Find where the given text appears and provide that cell's center as [X, Y] coordinate. 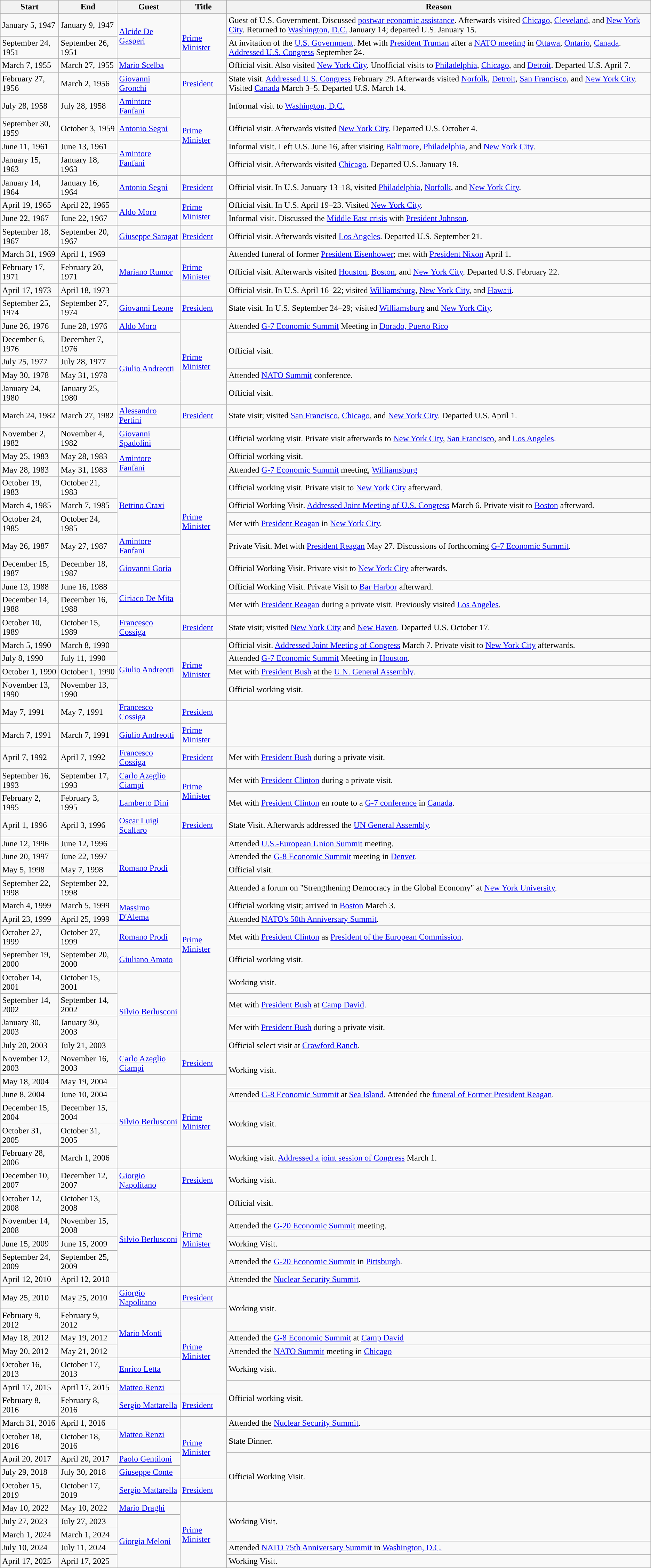
October 15, 1989 [88, 627]
September 24, 1951 [30, 47]
State visit; visited New York City and New Haven. Departed U.S. October 17. [439, 627]
Attended NATO 75th Anniversary Summit in Washington, D.C. [439, 1548]
Alessandro Pertini [149, 415]
December 12, 2007 [88, 1180]
November 16, 2003 [88, 1063]
State Dinner. [439, 1441]
February 28, 2006 [30, 1158]
Ciriaco De Mita [149, 598]
November 4, 1982 [88, 438]
July 21, 2003 [88, 1045]
October 3, 1959 [88, 129]
June 22, 1997 [88, 857]
Enrico Letta [149, 1369]
October 14, 2001 [30, 982]
Official working visit. Private visit to New York City afterward. [439, 487]
December 15, 1987 [30, 569]
September 26, 1951 [88, 47]
Attended U.S.-European Union Summit meeting. [439, 843]
October 15, 2001 [88, 982]
April 25, 1999 [88, 919]
Private Visit. Met with President Reagan May 27. Discussions of forthcoming G-7 Economic Summit. [439, 546]
September 19, 2000 [30, 960]
May 30, 1978 [30, 375]
Met with President Reagan in New York City. [439, 523]
Official Working Visit. Addressed Joint Meeting of U.S. Congress March 6. Private visit to Boston afterward. [439, 505]
Mario Scelba [149, 65]
July 28, 1977 [88, 362]
Official working visit; arrived in Boston March 3. [439, 906]
Official visit. Afterwards visited Los Angeles. Departed U.S. September 21. [439, 236]
Massimo D'Alema [149, 912]
April 22, 1965 [88, 205]
March 8, 1990 [88, 645]
Mariano Rumor [149, 272]
Official visit. Also visited New York City. Unofficial visits to Philadelphia, Chicago, and Detroit. Departed U.S. April 7. [439, 65]
Lamberto Dini [149, 802]
Title [203, 7]
Met with President Bush at the U.N. General Assembly. [439, 672]
Attended G-7 Economic Summit Meeting in Houston. [439, 658]
July 30, 2018 [88, 1472]
Giuseppe Conte [149, 1472]
April 1, 1996 [30, 825]
June 13, 1988 [30, 587]
Giovanni Goria [149, 569]
October 17, 2013 [88, 1369]
May 18, 2004 [30, 1081]
Attended funeral of former President Eisenhower; met with President Nixon April 1. [439, 254]
March 7, 1955 [30, 65]
October 15, 2019 [30, 1490]
March 5, 1999 [88, 906]
December 7, 1976 [88, 344]
Attended the G-20 Economic Summit in Pittsburgh. [439, 1262]
Attended the NATO Summit meeting in Chicago [439, 1351]
State Visit. Afterwards addressed the UN General Assembly. [439, 825]
March 1, 2006 [88, 1158]
State visit; visited San Francisco, Chicago, and New York City. Departed U.S. April 1. [439, 415]
February 2, 1995 [30, 802]
January 18, 1963 [88, 164]
January 5, 1947 [30, 25]
Informal visit. Discussed the Middle East crisis with President Johnson. [439, 218]
September 25, 1974 [30, 308]
February 3, 1995 [88, 802]
March 31, 1969 [30, 254]
March 4, 1985 [30, 505]
Official visit. In U.S. April 19–23. Visited New York City. [439, 205]
June 10, 2004 [88, 1094]
September 30, 1959 [30, 129]
September 27, 1974 [88, 308]
July 25, 1977 [30, 362]
January 9, 1947 [88, 25]
May 5, 1998 [30, 870]
Informal visit to Washington, D.C. [439, 106]
Working visit. Addressed a joint session of Congress March 1. [439, 1158]
January 15, 1963 [30, 164]
Attended NATO's 50th Anniversary Summit. [439, 919]
March 7, 1985 [88, 505]
February 20, 1971 [88, 272]
June 13, 1961 [88, 146]
March 27, 1982 [88, 415]
April 23, 1999 [30, 919]
February 27, 1956 [30, 84]
Giuliano Amato [149, 960]
March 2, 1956 [88, 84]
June 8, 2004 [30, 1094]
December 14, 1988 [30, 605]
June 11, 1961 [30, 146]
October 16, 2013 [30, 1369]
July 29, 2018 [30, 1472]
June 28, 1976 [88, 326]
Guest [149, 7]
End [88, 7]
Attended a forum on "Strengthening Democracy in the Global Economy" at New York University. [439, 888]
November 2, 1982 [30, 438]
December 6, 1976 [30, 344]
Giorgia Meloni [149, 1541]
May 31, 1983 [88, 469]
Alcide De Gasperi [149, 36]
Met with President Bush at Camp David. [439, 1005]
Bettino Craxi [149, 505]
Attended the G-20 Economic Summit meeting. [439, 1226]
Official working visit. Private visit afterwards to New York City, San Francisco, and Los Angeles. [439, 438]
September 20, 1967 [88, 236]
December 10, 2007 [30, 1180]
May 19, 2012 [88, 1338]
May 19, 2004 [88, 1081]
April 18, 1973 [88, 290]
Attended G-7 Economic Summit meeting, Williamsburg [439, 469]
State visit. In U.S. September 24–29; visited Williamsburg and New York City. [439, 308]
October 13, 2008 [88, 1203]
January 24, 1980 [30, 393]
July 11, 2024 [88, 1548]
May 25, 1983 [30, 456]
October 17, 2019 [88, 1490]
Reason [439, 7]
May 26, 1987 [30, 546]
May 31, 1978 [88, 375]
Official visit. Afterwards visited New York City. Departed U.S. October 4. [439, 129]
July 20, 2003 [30, 1045]
Met with President Reagan during a private visit. Previously visited Los Angeles. [439, 605]
Official visit. Afterwards visited Chicago. Departed U.S. January 19. [439, 164]
October 12, 2008 [30, 1203]
Giovanni Spadolini [149, 438]
December 18, 1987 [88, 569]
March 5, 1990 [30, 645]
Official visit. In U.S. January 13–18, visited Philadelphia, Norfolk, and New York City. [439, 187]
September 18, 1967 [30, 236]
June 26, 1976 [30, 326]
April 19, 1965 [30, 205]
May 20, 2012 [30, 1351]
Met with President Clinton during a private visit. [439, 780]
Attended NATO Summit conference. [439, 375]
Informal visit. Left U.S. June 16, after visiting Baltimore, Philadelphia, and New York City. [439, 146]
Start [30, 7]
September 25, 2009 [88, 1262]
November 12, 2003 [30, 1063]
September 16, 1993 [30, 780]
Attended G-7 Economic Summit Meeting in Dorado, Puerto Rico [439, 326]
Official visit. In U.S. April 16–22; visited Williamsburg, New York City, and Hawaii. [439, 290]
Attended the G-8 Economic Summit meeting in Denver. [439, 857]
March 24, 1982 [30, 415]
Official select visit at Crawford Ranch. [439, 1045]
January 25, 1980 [88, 393]
January 14, 1964 [30, 187]
Official Working Visit. [439, 1477]
Attended the G-8 Economic Summit at Camp David [439, 1338]
October 19, 1983 [30, 487]
Oscar Luigi Scalfaro [149, 825]
Mario Draghi [149, 1508]
Official Working Visit. Private visit to New York City afterwards. [439, 569]
February 17, 1971 [30, 272]
Paolo Gentiloni [149, 1459]
Official Working Visit. Private Visit to Bar Harbor afterward. [439, 587]
June 16, 1988 [88, 587]
March 27, 1955 [88, 65]
May 7, 1998 [88, 870]
December 16, 1988 [88, 605]
October 10, 1989 [30, 627]
May 27, 1987 [88, 546]
January 16, 1964 [88, 187]
September 24, 2009 [30, 1262]
November 14, 2008 [30, 1226]
July 8, 1990 [30, 658]
March 4, 1999 [30, 906]
Giuseppe Saragat [149, 236]
Mario Monti [149, 1333]
Giovanni Leone [149, 308]
May 21, 2012 [88, 1351]
April 1, 1969 [88, 254]
April 17, 1973 [30, 290]
Met with President Clinton en route to a G-7 conference in Canada. [439, 802]
Attended G-8 Economic Summit at Sea Island. Attended the funeral of Former President Reagan. [439, 1094]
June 20, 1997 [30, 857]
Giovanni Gronchi [149, 84]
Official visit. Afterwards visited Houston, Boston, and New York City. Departed U.S. February 22. [439, 272]
March 31, 2016 [30, 1423]
April 3, 1996 [88, 825]
September 20, 2000 [88, 960]
October 21, 1983 [88, 487]
September 17, 1993 [88, 780]
July 10, 2024 [30, 1548]
May 18, 2012 [30, 1338]
April 1, 2016 [88, 1423]
November 15, 2008 [88, 1226]
July 11, 1990 [88, 658]
Official visit. Addressed Joint Meeting of Congress March 7. Private visit to New York City afterwards. [439, 645]
Met with President Clinton as President of the European Commission. [439, 937]
